Search for the cell housing the specified text and yield its (x, y) center coordinate. 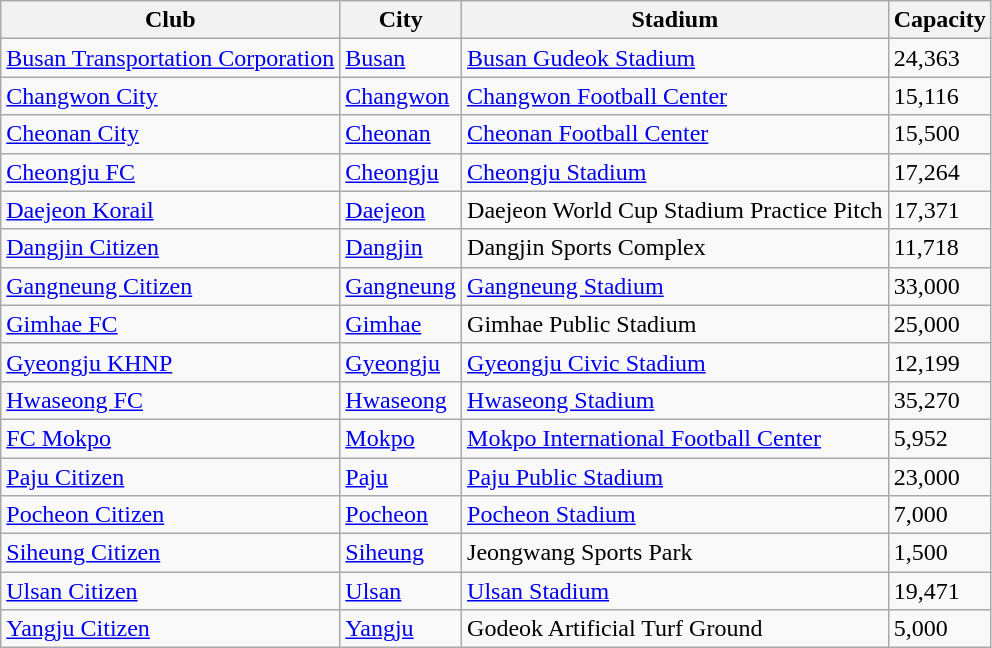
Mokpo International Football Center (676, 438)
19,471 (940, 591)
Stadium (676, 20)
Changwon City (170, 96)
Changwon Football Center (676, 96)
Siheung Citizen (170, 553)
Ulsan Stadium (676, 591)
33,000 (940, 286)
1,500 (940, 553)
Daejeon World Cup Stadium Practice Pitch (676, 210)
Mokpo (401, 438)
Dangjin (401, 248)
Cheongju Stadium (676, 172)
Busan Gudeok Stadium (676, 58)
Pocheon Stadium (676, 515)
25,000 (940, 324)
Gyeongju Civic Stadium (676, 362)
Busan Transportation Corporation (170, 58)
Gimhae FC (170, 324)
Cheonan (401, 134)
Club (170, 20)
7,000 (940, 515)
Gyeongju (401, 362)
Cheongju FC (170, 172)
Pocheon (401, 515)
Gangneung Citizen (170, 286)
Jeongwang Sports Park (676, 553)
15,116 (940, 96)
Hwaseong FC (170, 400)
Paju Public Stadium (676, 477)
Ulsan (401, 591)
Hwaseong (401, 400)
Dangjin Citizen (170, 248)
Gimhae Public Stadium (676, 324)
17,264 (940, 172)
Daejeon (401, 210)
Busan (401, 58)
Dangjin Sports Complex (676, 248)
12,199 (940, 362)
Hwaseong Stadium (676, 400)
FC Mokpo (170, 438)
17,371 (940, 210)
Cheonan City (170, 134)
City (401, 20)
Ulsan Citizen (170, 591)
Pocheon Citizen (170, 515)
Siheung (401, 553)
Gyeongju KHNP (170, 362)
Yangju (401, 629)
Cheongju (401, 172)
23,000 (940, 477)
Gimhae (401, 324)
Gangneung (401, 286)
Gangneung Stadium (676, 286)
Cheonan Football Center (676, 134)
5,952 (940, 438)
11,718 (940, 248)
5,000 (940, 629)
15,500 (940, 134)
24,363 (940, 58)
Capacity (940, 20)
Changwon (401, 96)
Daejeon Korail (170, 210)
Yangju Citizen (170, 629)
Godeok Artificial Turf Ground (676, 629)
35,270 (940, 400)
Paju (401, 477)
Paju Citizen (170, 477)
